Determine the (X, Y) coordinate at the center of the cell enclosing the given text.  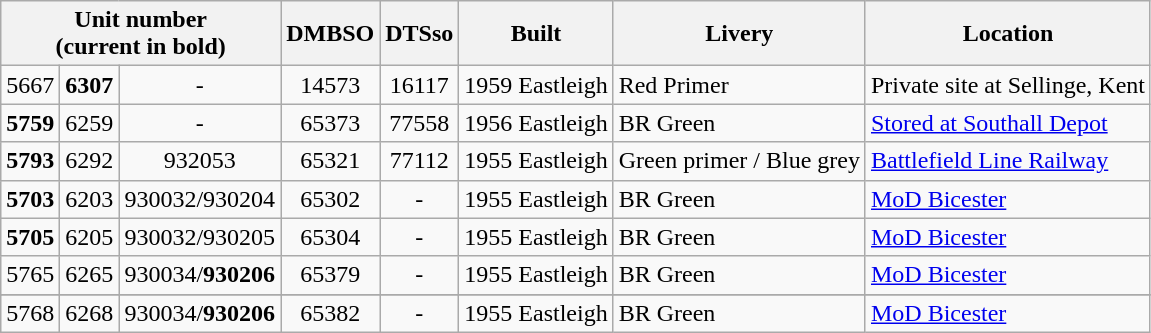
DMBSO (330, 34)
5765 (30, 275)
5667 (30, 85)
65304 (330, 237)
5793 (30, 161)
Stored at Southall Depot (1008, 123)
Battlefield Line Railway (1008, 161)
Built (536, 34)
6307 (90, 85)
6203 (90, 199)
6259 (90, 123)
16117 (420, 85)
5759 (30, 123)
5768 (30, 313)
6205 (90, 237)
65382 (330, 313)
65321 (330, 161)
65302 (330, 199)
1959 Eastleigh (536, 85)
Livery (739, 34)
930032/930205 (200, 237)
77558 (420, 123)
6268 (90, 313)
14573 (330, 85)
Location (1008, 34)
5703 (30, 199)
Red Primer (739, 85)
65379 (330, 275)
Green primer / Blue grey (739, 161)
Private site at Sellinge, Kent (1008, 85)
Unit number (current in bold) (141, 34)
5705 (30, 237)
932053 (200, 161)
6265 (90, 275)
77112 (420, 161)
DTSso (420, 34)
930032/930204 (200, 199)
1956 Eastleigh (536, 123)
6292 (90, 161)
65373 (330, 123)
